Extract the (x, y) coordinate from the center of the cell holding the provided text.  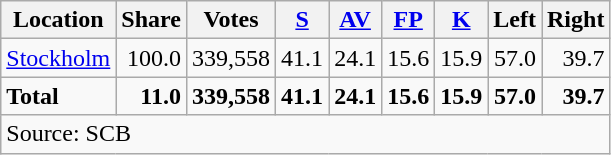
Total (58, 96)
Left (515, 20)
Location (58, 20)
Source: SCB (306, 134)
FP (408, 20)
100.0 (152, 58)
Stockholm (58, 58)
K (462, 20)
Votes (230, 20)
AV (356, 20)
Share (152, 20)
Right (576, 20)
S (302, 20)
11.0 (152, 96)
